Provide the [x, y] coordinate of the cell's center where the given text is located.  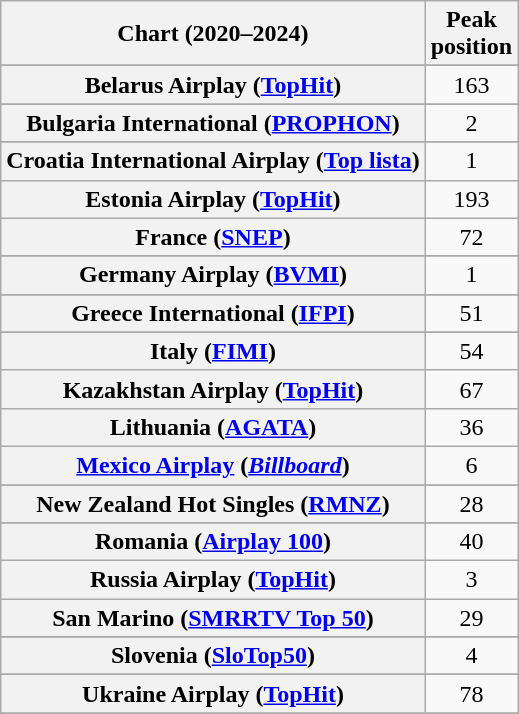
Lithuania (AGATA) [213, 427]
193 [471, 199]
San Marino (SMRRTV Top 50) [213, 618]
29 [471, 618]
4 [471, 656]
28 [471, 503]
67 [471, 389]
36 [471, 427]
France (SNEP) [213, 237]
Chart (2020–2024) [213, 34]
Germany Airplay (BVMI) [213, 275]
Belarus Airplay (TopHit) [213, 85]
Estonia Airplay (TopHit) [213, 199]
3 [471, 580]
Kazakhstan Airplay (TopHit) [213, 389]
72 [471, 237]
40 [471, 542]
Croatia International Airplay (Top lista) [213, 161]
Bulgaria International (PROPHON) [213, 123]
Mexico Airplay (Billboard) [213, 465]
Peakposition [471, 34]
6 [471, 465]
Romania (Airplay 100) [213, 542]
Slovenia (SloTop50) [213, 656]
Italy (FIMI) [213, 351]
2 [471, 123]
Ukraine Airplay (TopHit) [213, 694]
Russia Airplay (TopHit) [213, 580]
54 [471, 351]
New Zealand Hot Singles (RMNZ) [213, 503]
Greece International (IFPI) [213, 313]
51 [471, 313]
78 [471, 694]
163 [471, 85]
